Capture the cell that displays the provided text and extract its [X, Y] central coordinate. 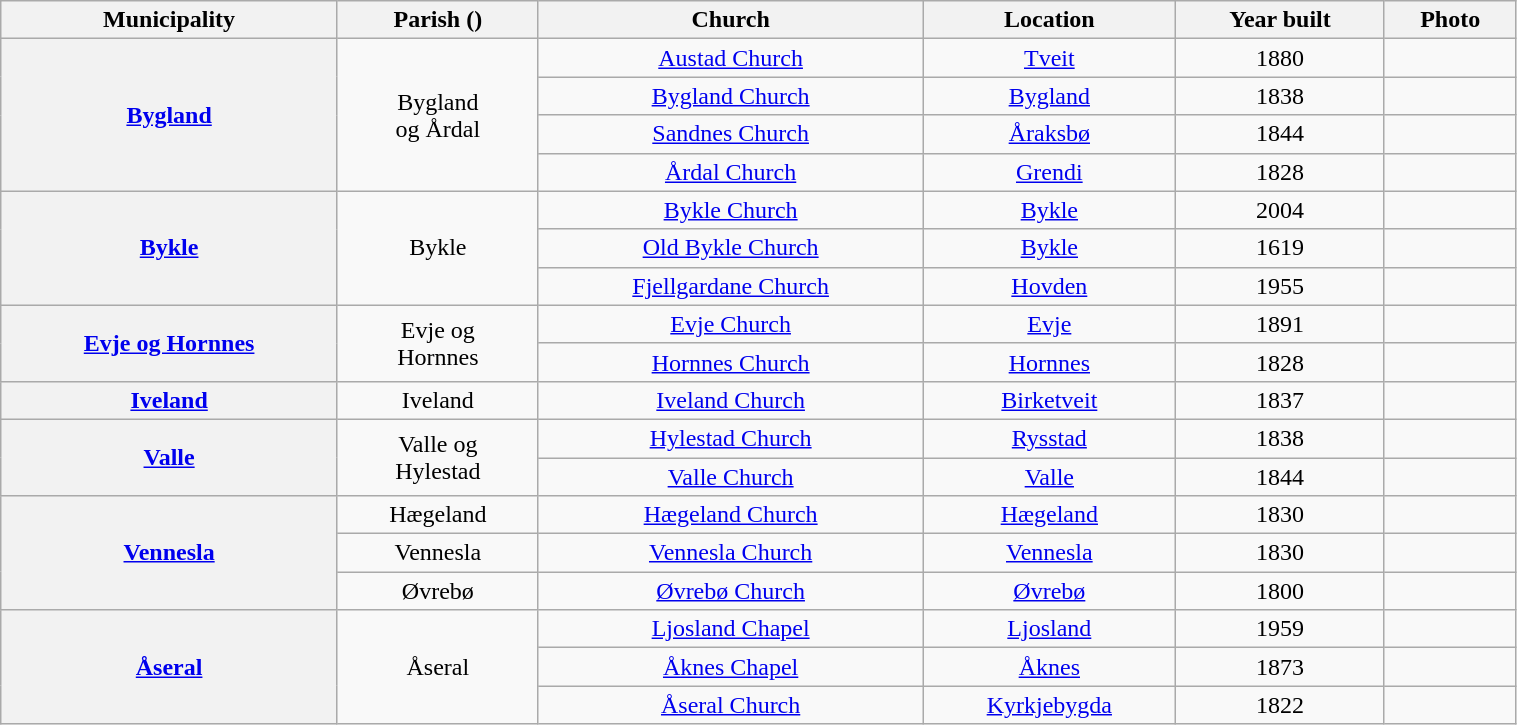
Parish () [438, 20]
Evje [1050, 324]
1873 [1280, 667]
Evje og Hornnes [170, 343]
Birketveit [1050, 400]
1822 [1280, 705]
Hornnes [1050, 362]
Rysstad [1050, 438]
Old Bykle Church [730, 248]
2004 [1280, 210]
Vennesla Church [730, 553]
Åseral Church [730, 705]
Photo [1450, 20]
Hovden [1050, 286]
Årdal Church [730, 172]
Kyrkjebygda [1050, 705]
Bykle Church [730, 210]
Location [1050, 20]
Byglandog Årdal [438, 115]
1880 [1280, 58]
Ljosland [1050, 629]
1837 [1280, 400]
1619 [1280, 248]
Bygland Church [730, 96]
Iveland Church [730, 400]
Year built [1280, 20]
Grendi [1050, 172]
Åknes Chapel [730, 667]
Sandnes Church [730, 134]
Åraksbø [1050, 134]
Hornnes Church [730, 362]
Åknes [1050, 667]
1891 [1280, 324]
Ljosland Chapel [730, 629]
1955 [1280, 286]
Tveit [1050, 58]
Municipality [170, 20]
1800 [1280, 591]
Hægeland Church [730, 515]
Fjellgardane Church [730, 286]
1959 [1280, 629]
Øvrebø Church [730, 591]
Valle Church [730, 477]
Austad Church [730, 58]
Evje ogHornnes [438, 343]
Hylestad Church [730, 438]
Evje Church [730, 324]
Church [730, 20]
Valle ogHylestad [438, 457]
